Extract the (x, y) coordinate from the center of the cell holding the provided text.  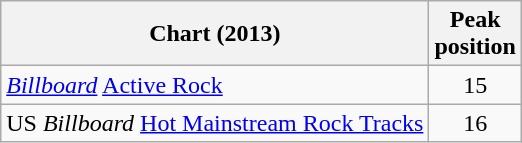
15 (475, 85)
16 (475, 123)
Peakposition (475, 34)
US Billboard Hot Mainstream Rock Tracks (215, 123)
Chart (2013) (215, 34)
Billboard Active Rock (215, 85)
